Capture the cell that displays the provided text and extract its [X, Y] central coordinate. 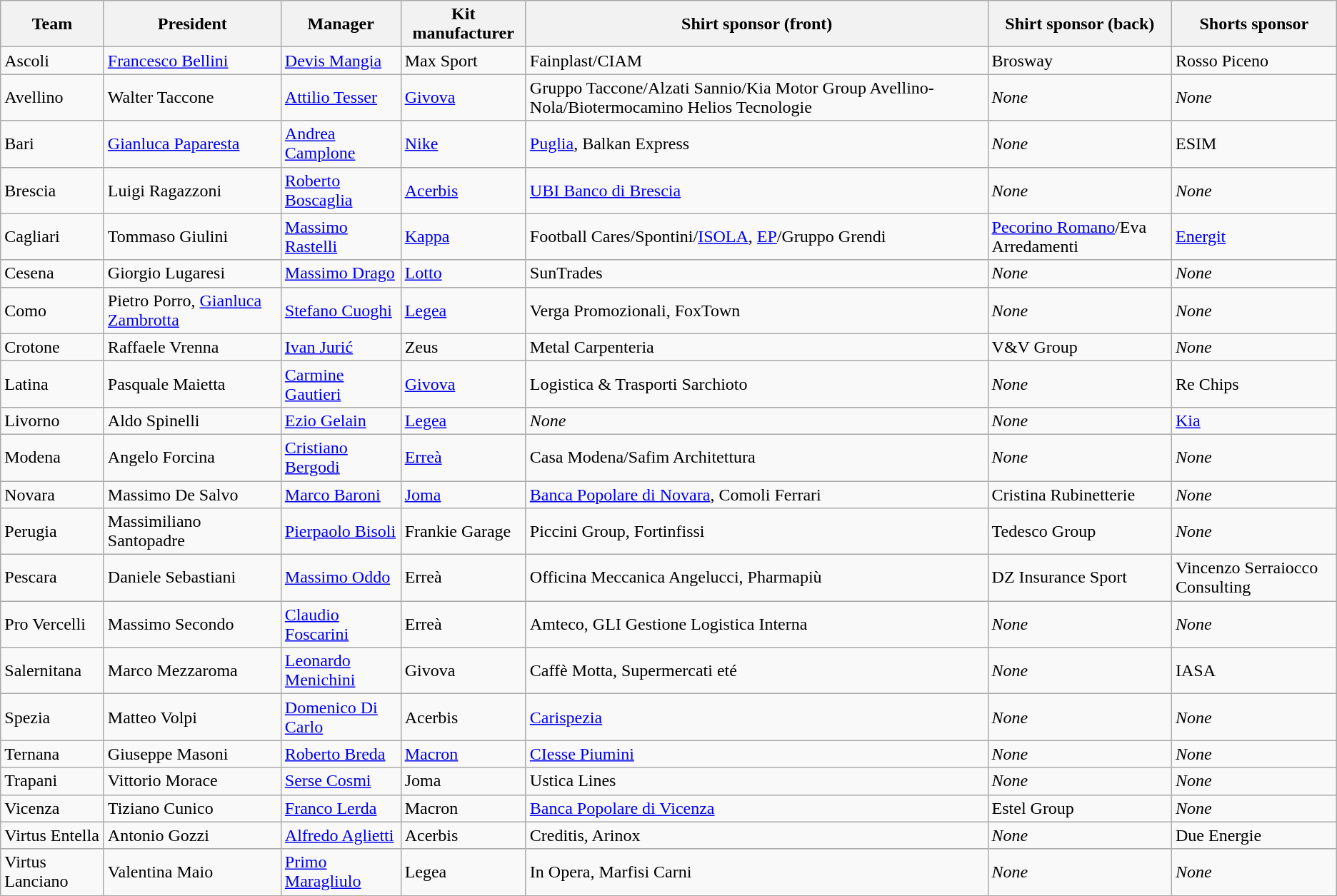
Tiziano Cunico [192, 808]
President [192, 24]
Devis Mangia [341, 61]
Frankie Garage [463, 531]
Rosso Piceno [1254, 61]
Livorno [53, 421]
Gianluca Paparesta [192, 144]
Vicenza [53, 808]
Cesena [53, 273]
Roberto Boscaglia [341, 190]
Banca Popolare di Vicenza [757, 808]
Novara [53, 495]
Kia [1254, 421]
Francesco Bellini [192, 61]
Amteco, GLI Gestione Logistica Interna [757, 624]
Team [53, 24]
Virtus Lanciano [53, 872]
Valentina Maio [192, 872]
Vittorio Morace [192, 781]
Brescia [53, 190]
CIesse Piumini [757, 754]
Brosway [1080, 61]
Fainplast/CIAM [757, 61]
Tedesco Group [1080, 531]
Pescara [53, 578]
Shirt sponsor (front) [757, 24]
Andrea Camplone [341, 144]
Massimiliano Santopadre [192, 531]
Lotto [463, 273]
Ezio Gelain [341, 421]
Shorts sponsor [1254, 24]
Puglia, Balkan Express [757, 144]
Logistica & Trasporti Sarchioto [757, 384]
Re Chips [1254, 384]
Football Cares/Spontini/ISOLA, EP/Gruppo Grendi [757, 237]
Pecorino Romano/Eva Arredamenti [1080, 237]
Latina [53, 384]
UBI Banco di Brescia [757, 190]
Banca Popolare di Novara, Comoli Ferrari [757, 495]
Caffè Motta, Supermercati eté [757, 671]
Massimo Secondo [192, 624]
Due Energie [1254, 835]
Giorgio Lugaresi [192, 273]
ESIM [1254, 144]
Alfredo Aglietti [341, 835]
Daniele Sebastiani [192, 578]
Marco Mezzaroma [192, 671]
Gruppo Taccone/Alzati Sannio/Kia Motor Group Avellino-Nola/Biotermocamino Helios Tecnologie [757, 97]
Pietro Porro, Gianluca Zambrotta [192, 310]
Serse Cosmi [341, 781]
Marco Baroni [341, 495]
Officina Meccanica Angelucci, Pharmapiù [757, 578]
Tommaso Giulini [192, 237]
Casa Modena/Safim Architettura [757, 457]
Domenico Di Carlo [341, 717]
V&V Group [1080, 347]
Claudio Foscarini [341, 624]
IASA [1254, 671]
Avellino [53, 97]
Pierpaolo Bisoli [341, 531]
Massimo De Salvo [192, 495]
Raffaele Vrenna [192, 347]
Stefano Cuoghi [341, 310]
Virtus Entella [53, 835]
Leonardo Menichini [341, 671]
Ternana [53, 754]
DZ Insurance Sport [1080, 578]
Energit [1254, 237]
Cagliari [53, 237]
Zeus [463, 347]
Ustica Lines [757, 781]
Cristina Rubinetterie [1080, 495]
Max Sport [463, 61]
Primo Maragliulo [341, 872]
Shirt sponsor (back) [1080, 24]
Roberto Breda [341, 754]
Bari [53, 144]
Franco Lerda [341, 808]
Trapani [53, 781]
Massimo Rastelli [341, 237]
Giuseppe Masoni [192, 754]
Ascoli [53, 61]
Salernitana [53, 671]
Spezia [53, 717]
Estel Group [1080, 808]
Walter Taccone [192, 97]
Carmine Gautieri [341, 384]
Crotone [53, 347]
Verga Promozionali, FoxTown [757, 310]
Modena [53, 457]
Vincenzo Serraiocco Consulting [1254, 578]
Piccini Group, Fortinfissi [757, 531]
Pasquale Maietta [192, 384]
Ivan Jurić [341, 347]
Kappa [463, 237]
Kit manufacturer [463, 24]
Antonio Gozzi [192, 835]
Cristiano Bergodi [341, 457]
Como [53, 310]
Creditis, Arinox [757, 835]
Matteo Volpi [192, 717]
Metal Carpenteria [757, 347]
Perugia [53, 531]
In Opera, Marfisi Carni [757, 872]
Massimo Drago [341, 273]
Carispezia [757, 717]
Nike [463, 144]
Attilio Tesser [341, 97]
SunTrades [757, 273]
Pro Vercelli [53, 624]
Angelo Forcina [192, 457]
Luigi Ragazzoni [192, 190]
Aldo Spinelli [192, 421]
Massimo Oddo [341, 578]
Manager [341, 24]
